Return (x, y) of the center of cell containing provided text 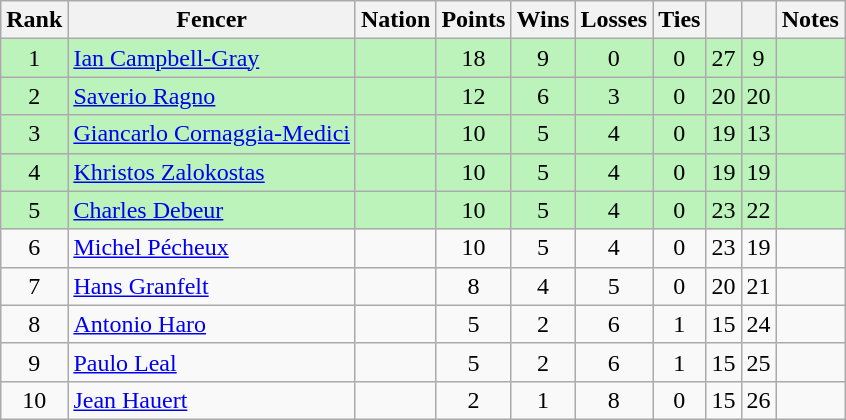
Paulo Leal (212, 362)
Nation (395, 20)
12 (474, 96)
13 (758, 134)
26 (758, 400)
Michel Pécheux (212, 248)
Khristos Zalokostas (212, 172)
Ties (680, 20)
Fencer (212, 20)
Hans Granfelt (212, 286)
Antonio Haro (212, 324)
Losses (614, 20)
Charles Debeur (212, 210)
21 (758, 286)
27 (724, 58)
25 (758, 362)
Wins (543, 20)
Rank (34, 20)
Saverio Ragno (212, 96)
Giancarlo Cornaggia-Medici (212, 134)
Jean Hauert (212, 400)
Notes (810, 20)
Ian Campbell-Gray (212, 58)
Points (474, 20)
7 (34, 286)
24 (758, 324)
22 (758, 210)
18 (474, 58)
